Identify which cell holds the provided text, then report its [x, y] central coordinate. 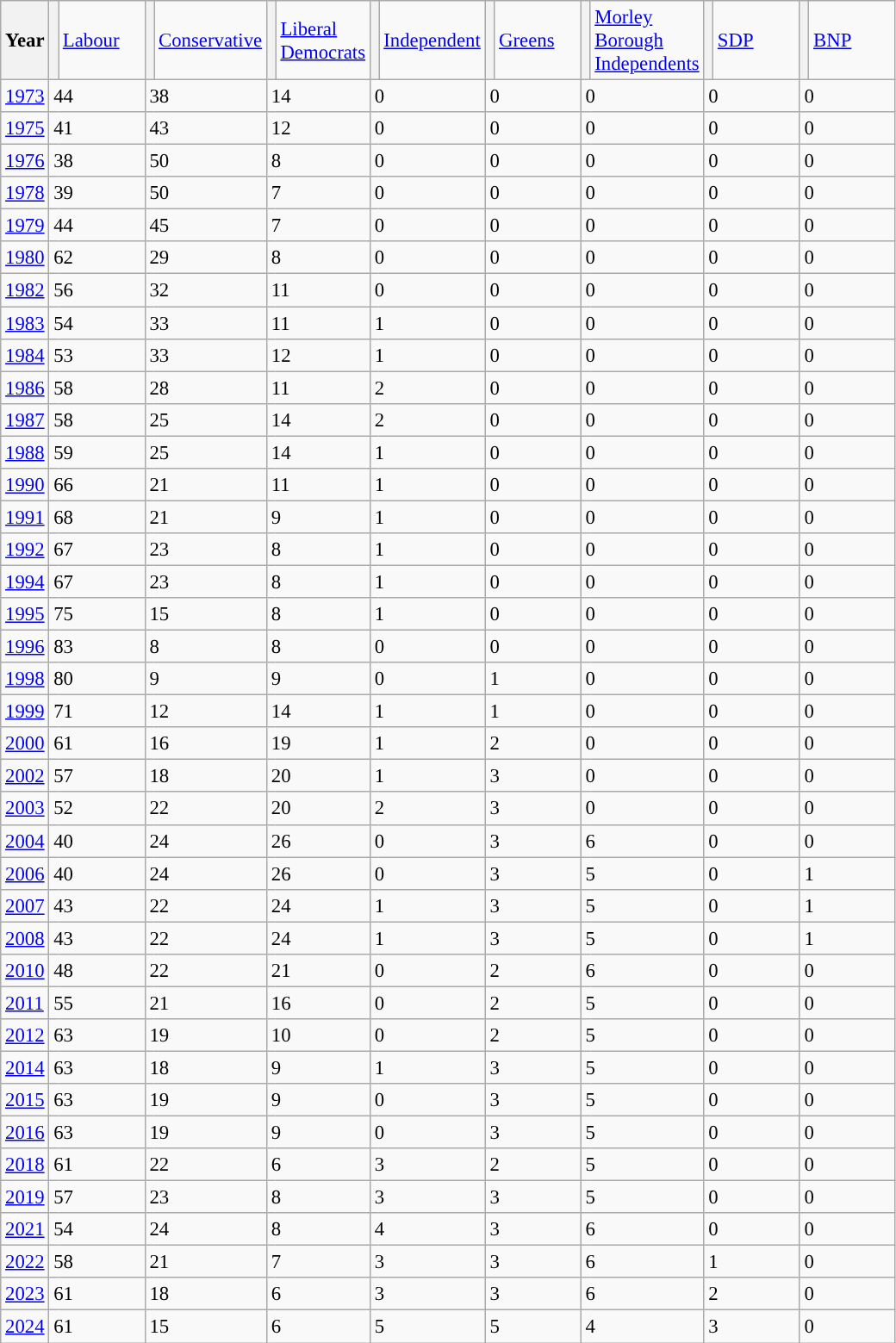
1975 [25, 128]
2024 [25, 1327]
1995 [25, 614]
1982 [25, 290]
68 [96, 517]
2021 [25, 1229]
1996 [25, 647]
Independent [432, 40]
2008 [25, 938]
Morley Borough Independents [647, 40]
55 [96, 1003]
1998 [25, 679]
1987 [25, 420]
Liberal Democrats [322, 40]
BNP [853, 40]
1999 [25, 712]
2010 [25, 971]
32 [205, 290]
2002 [25, 776]
2003 [25, 809]
2000 [25, 743]
75 [96, 614]
66 [96, 485]
1986 [25, 388]
71 [96, 712]
83 [96, 647]
2015 [25, 1100]
SDP [756, 40]
1973 [25, 96]
45 [205, 226]
48 [96, 971]
28 [205, 388]
2007 [25, 905]
2011 [25, 1003]
41 [96, 128]
Greens [538, 40]
1976 [25, 161]
2014 [25, 1067]
2018 [25, 1165]
2006 [25, 874]
Labour [102, 40]
1992 [25, 550]
1994 [25, 581]
1991 [25, 517]
1979 [25, 226]
2023 [25, 1295]
1984 [25, 355]
53 [96, 355]
1988 [25, 452]
2022 [25, 1262]
Year [25, 40]
1980 [25, 258]
80 [96, 679]
52 [96, 809]
1983 [25, 323]
2016 [25, 1133]
29 [205, 258]
62 [96, 258]
1978 [25, 193]
56 [96, 290]
10 [318, 1035]
1990 [25, 485]
2012 [25, 1035]
2004 [25, 841]
Conservative [210, 40]
39 [96, 193]
59 [96, 452]
2019 [25, 1197]
